Return the (X, Y) coordinate for the center point of the cell that contains the specified text.  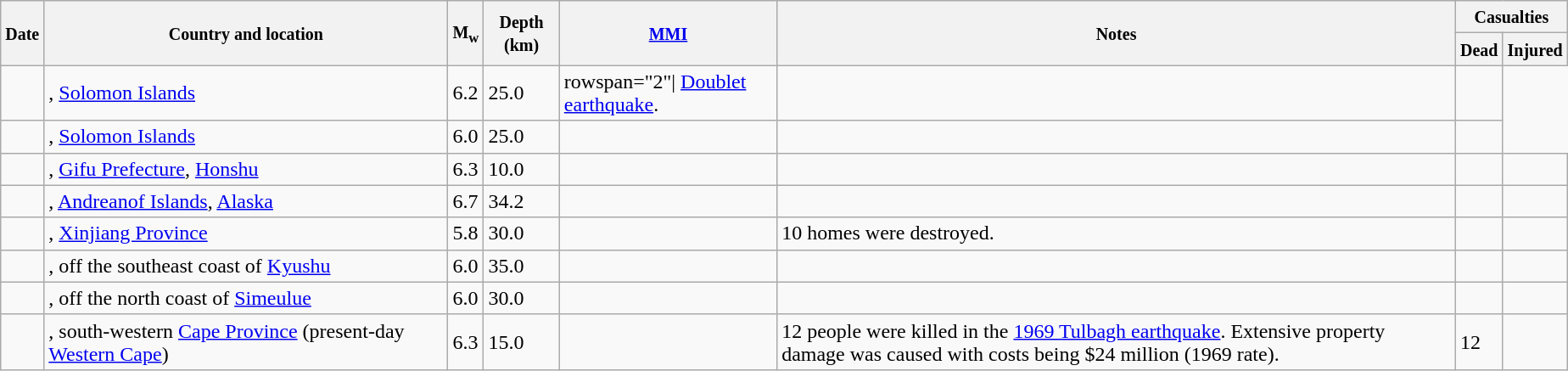
34.2 (521, 201)
rowspan="2"| Doublet earthquake. (668, 93)
35.0 (521, 266)
10 homes were destroyed. (1117, 233)
Casualties (1511, 17)
6.2 (466, 93)
MMI (668, 33)
15.0 (521, 341)
, Xinjiang Province (246, 233)
12 people were killed in the 1969 Tulbagh earthquake. Extensive property damage was caused with costs being $24 million (1969 rate). (1117, 341)
5.8 (466, 233)
6.7 (466, 201)
Mw (466, 33)
, Gifu Prefecture, Honshu (246, 169)
, Andreanof Islands, Alaska (246, 201)
Country and location (246, 33)
, south-western Cape Province (present-day Western Cape) (246, 341)
, off the north coast of Simeulue (246, 298)
Injured (1535, 49)
12 (1479, 341)
, off the southeast coast of Kyushu (246, 266)
Date (22, 33)
Depth (km) (521, 33)
Dead (1479, 49)
Notes (1117, 33)
10.0 (521, 169)
